Determine the [x, y] coordinate at the center of the cell enclosing the given text.  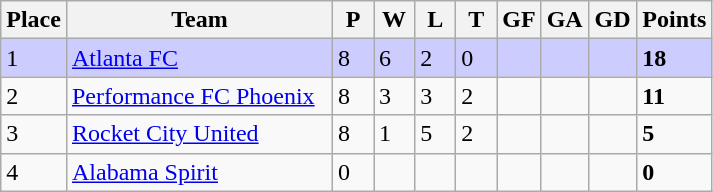
L [436, 20]
GD [612, 20]
T [476, 20]
P [354, 20]
Performance FC Phoenix [199, 96]
W [394, 20]
Rocket City United [199, 134]
GA [564, 20]
4 [34, 172]
18 [674, 58]
11 [674, 96]
6 [394, 58]
GF [519, 20]
Atlanta FC [199, 58]
Alabama Spirit [199, 172]
Place [34, 20]
Points [674, 20]
Team [199, 20]
